Find where the given text appears and provide that cell's center as [x, y] coordinate. 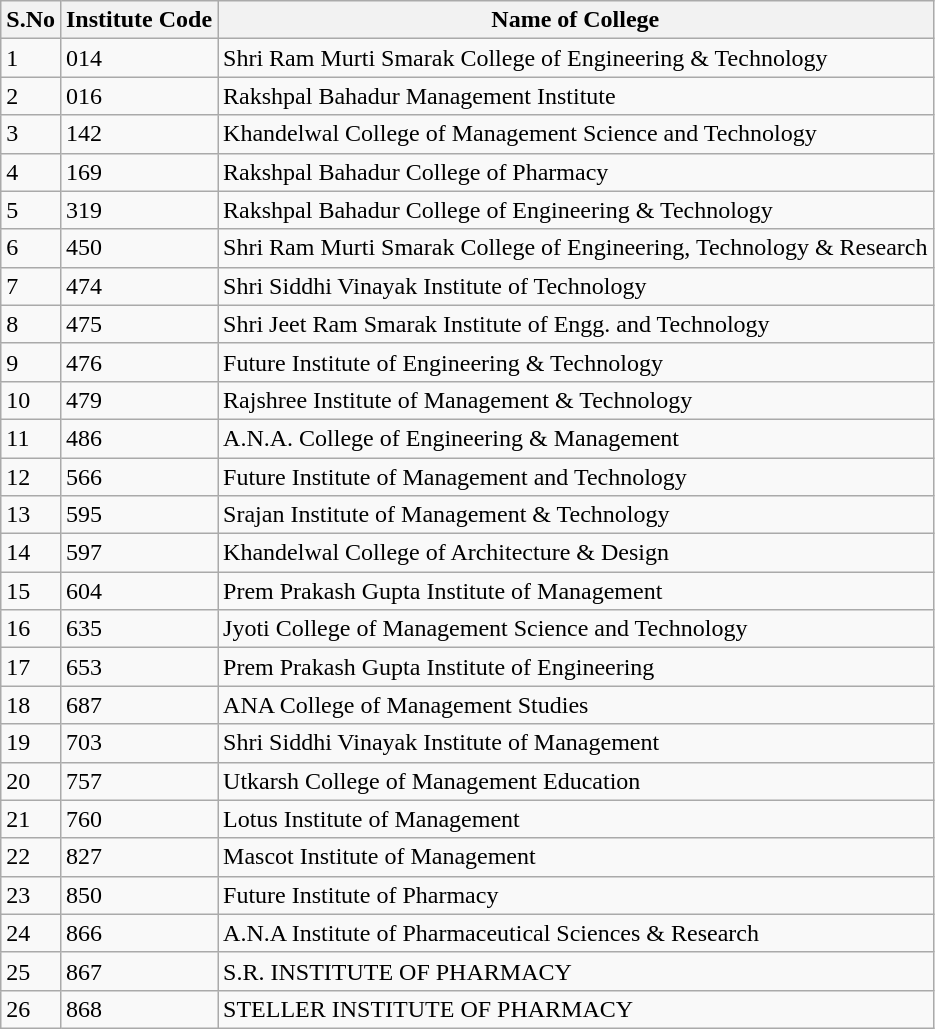
Name of College [576, 20]
Shri Ram Murti Smarak College of Engineering & Technology [576, 58]
827 [138, 857]
Shri Siddhi Vinayak Institute of Management [576, 743]
866 [138, 933]
2 [31, 96]
Shri Siddhi Vinayak Institute of Technology [576, 286]
450 [138, 248]
Shri Jeet Ram Smarak Institute of Engg. and Technology [576, 324]
Rakshpal Bahadur College of Engineering & Technology [576, 210]
566 [138, 477]
25 [31, 971]
1 [31, 58]
486 [138, 438]
Prem Prakash Gupta Institute of Management [576, 591]
S.No [31, 20]
Rakshpal Bahadur Management Institute [576, 96]
14 [31, 553]
16 [31, 629]
475 [138, 324]
11 [31, 438]
8 [31, 324]
868 [138, 1009]
A.N.A. College of Engineering & Management [576, 438]
3 [31, 134]
760 [138, 819]
319 [138, 210]
474 [138, 286]
STELLER INSTITUTE OF PHARMACY [576, 1009]
850 [138, 895]
476 [138, 362]
Srajan Institute of Management & Technology [576, 515]
22 [31, 857]
687 [138, 705]
Khandelwal College of Management Science and Technology [576, 134]
26 [31, 1009]
Future Institute of Pharmacy [576, 895]
12 [31, 477]
7 [31, 286]
A.N.A Institute of Pharmaceutical Sciences & Research [576, 933]
703 [138, 743]
867 [138, 971]
Lotus Institute of Management [576, 819]
Future Institute of Management and Technology [576, 477]
Rakshpal Bahadur College of Pharmacy [576, 172]
595 [138, 515]
21 [31, 819]
4 [31, 172]
479 [138, 400]
Jyoti College of Management Science and Technology [576, 629]
Rajshree Institute of Management & Technology [576, 400]
635 [138, 629]
Institute Code [138, 20]
23 [31, 895]
10 [31, 400]
653 [138, 667]
014 [138, 58]
Khandelwal College of Architecture & Design [576, 553]
6 [31, 248]
016 [138, 96]
9 [31, 362]
Utkarsh College of Management Education [576, 781]
15 [31, 591]
604 [138, 591]
5 [31, 210]
Shri Ram Murti Smarak College of Engineering, Technology & Research [576, 248]
17 [31, 667]
20 [31, 781]
13 [31, 515]
Future Institute of Engineering & Technology [576, 362]
597 [138, 553]
18 [31, 705]
142 [138, 134]
ANA College of Management Studies [576, 705]
S.R. INSTITUTE OF PHARMACY [576, 971]
757 [138, 781]
19 [31, 743]
Mascot Institute of Management [576, 857]
Prem Prakash Gupta Institute of Engineering [576, 667]
169 [138, 172]
24 [31, 933]
